Pinpoint the cell where the given text exists, returning its [X, Y] midpoint coordinate. 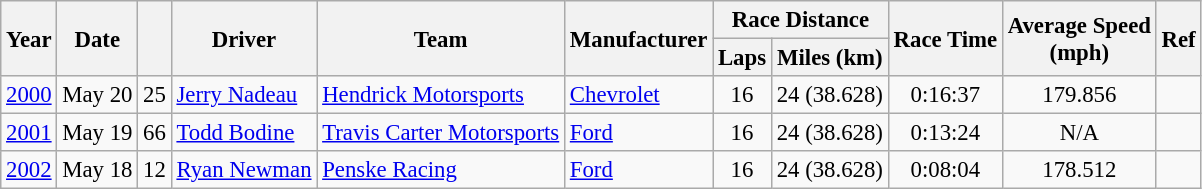
Race Distance [801, 20]
Travis Carter Motorsports [441, 133]
2002 [29, 170]
12 [154, 170]
Average Speed(mph) [1079, 38]
Race Time [945, 38]
May 20 [98, 95]
Hendrick Motorsports [441, 95]
0:13:24 [945, 133]
0:08:04 [945, 170]
Todd Bodine [244, 133]
Year [29, 38]
May 19 [98, 133]
179.856 [1079, 95]
Ref [1178, 38]
2001 [29, 133]
Jerry Nadeau [244, 95]
Laps [742, 58]
Penske Racing [441, 170]
25 [154, 95]
0:16:37 [945, 95]
Driver [244, 38]
66 [154, 133]
Date [98, 38]
Miles (km) [830, 58]
Team [441, 38]
Ryan Newman [244, 170]
2000 [29, 95]
178.512 [1079, 170]
Manufacturer [639, 38]
May 18 [98, 170]
Chevrolet [639, 95]
N/A [1079, 133]
